Determine the [X, Y] coordinate at the center of the cell enclosing the given text.  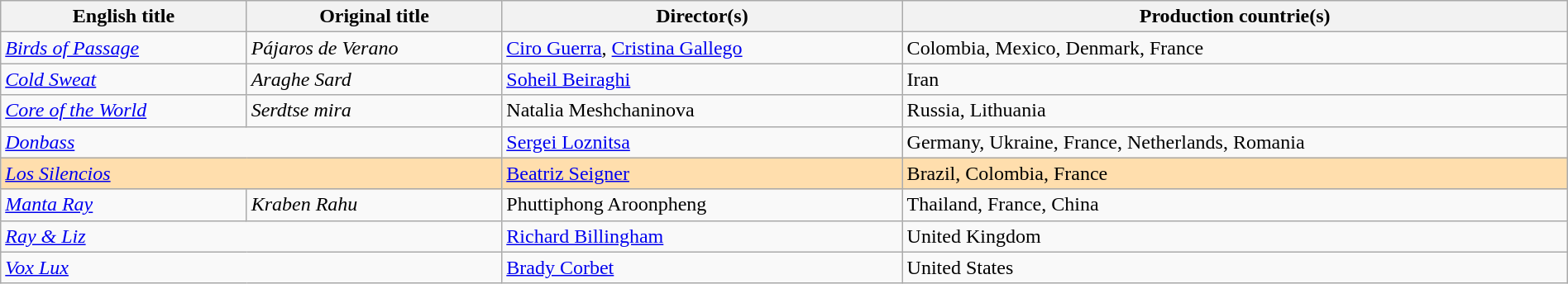
Kraben Rahu [374, 205]
Los Silencios [251, 173]
English title [124, 17]
Russia, Lithuania [1235, 111]
Richard Billingham [702, 236]
Sergei Loznitsa [702, 142]
Original title [374, 17]
Iran [1235, 79]
Beatriz Seigner [702, 173]
Core of the World [124, 111]
Brady Corbet [702, 267]
Vox Lux [251, 267]
Manta Ray [124, 205]
Soheil Beiraghi [702, 79]
Pájaros de Verano [374, 48]
United States [1235, 267]
Germany, Ukraine, France, Netherlands, Romania [1235, 142]
Donbass [251, 142]
Ray & Liz [251, 236]
Director(s) [702, 17]
Natalia Meshchaninova [702, 111]
Birds of Passage [124, 48]
Ciro Guerra, Cristina Gallego [702, 48]
Cold Sweat [124, 79]
Brazil, Colombia, France [1235, 173]
Araghe Sard [374, 79]
United Kingdom [1235, 236]
Serdtse mira [374, 111]
Production countrie(s) [1235, 17]
Thailand, France, China [1235, 205]
Colombia, Mexico, Denmark, France [1235, 48]
Phuttiphong Aroonpheng [702, 205]
